From the cell containing the given text, extract its center point as [X, Y] coordinate. 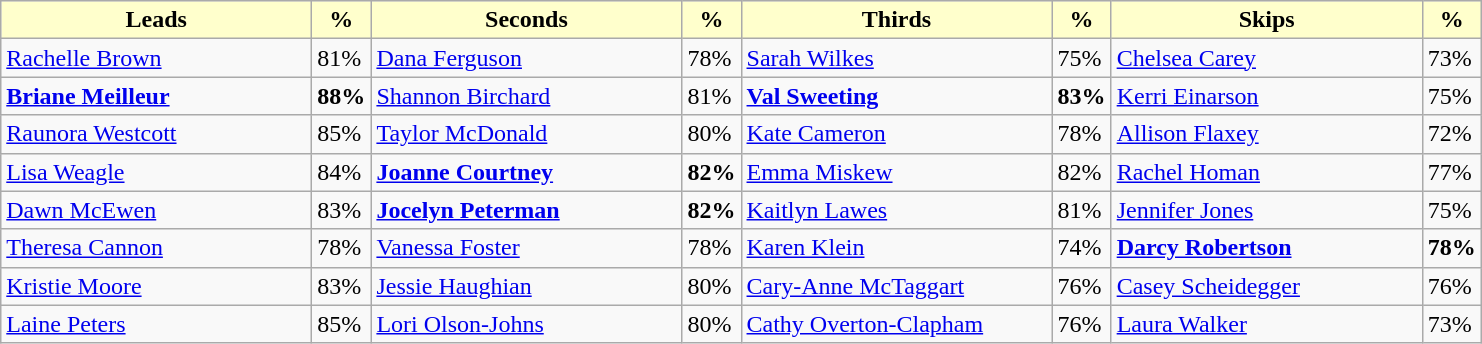
Kristie Moore [156, 286]
Joanne Courtney [526, 172]
Theresa Cannon [156, 248]
Darcy Robertson [1266, 248]
72% [1452, 134]
Vanessa Foster [526, 248]
Seconds [526, 20]
Kerri Einarson [1266, 96]
Karen Klein [896, 248]
84% [342, 172]
Shannon Birchard [526, 96]
Laura Walker [1266, 324]
Jennifer Jones [1266, 210]
Cathy Overton-Clapham [896, 324]
Emma Miskew [896, 172]
Chelsea Carey [1266, 58]
Laine Peters [156, 324]
Casey Scheidegger [1266, 286]
Jocelyn Peterman [526, 210]
Jessie Haughian [526, 286]
Kaitlyn Lawes [896, 210]
Allison Flaxey [1266, 134]
Rachel Homan [1266, 172]
Rachelle Brown [156, 58]
Taylor McDonald [526, 134]
88% [342, 96]
74% [1082, 248]
Leads [156, 20]
Dawn McEwen [156, 210]
Briane Meilleur [156, 96]
Kate Cameron [896, 134]
Lori Olson-Johns [526, 324]
Thirds [896, 20]
Lisa Weagle [156, 172]
Cary-Anne McTaggart [896, 286]
Raunora Westcott [156, 134]
Skips [1266, 20]
Dana Ferguson [526, 58]
Sarah Wilkes [896, 58]
77% [1452, 172]
Val Sweeting [896, 96]
